Pinpoint the cell where the given text exists, returning its (x, y) midpoint coordinate. 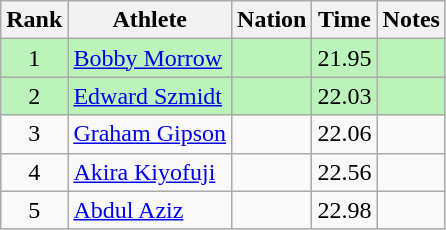
Athlete (150, 20)
Akira Kiyofuji (150, 172)
Abdul Aziz (150, 210)
Time (344, 20)
Edward Szmidt (150, 96)
22.98 (344, 210)
5 (34, 210)
Bobby Morrow (150, 58)
2 (34, 96)
Graham Gipson (150, 134)
Notes (411, 20)
1 (34, 58)
22.56 (344, 172)
22.03 (344, 96)
4 (34, 172)
22.06 (344, 134)
Rank (34, 20)
Nation (272, 20)
21.95 (344, 58)
3 (34, 134)
